Capture the cell that displays the provided text and extract its [X, Y] central coordinate. 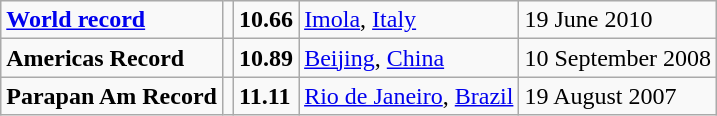
Imola, Italy [409, 20]
19 June 2010 [618, 20]
10.89 [266, 58]
Americas Record [112, 58]
Beijing, China [409, 58]
Rio de Janeiro, Brazil [409, 96]
19 August 2007 [618, 96]
10.66 [266, 20]
10 September 2008 [618, 58]
11.11 [266, 96]
World record [112, 20]
Parapan Am Record [112, 96]
